Detect which cell encompasses the target text, then output its (x, y) center coordinate. 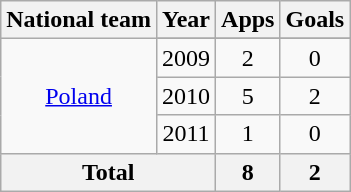
Poland (79, 96)
2010 (186, 96)
5 (248, 96)
Year (186, 20)
Total (108, 172)
Goals (315, 20)
2011 (186, 134)
National team (79, 20)
1 (248, 134)
8 (248, 172)
2009 (186, 58)
Apps (248, 20)
